Find where the given text appears and provide that cell's center as [X, Y] coordinate. 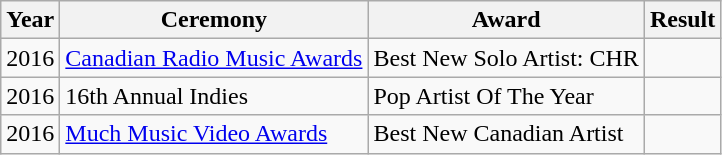
Much Music Video Awards [214, 134]
Ceremony [214, 20]
Best New Solo Artist: CHR [506, 58]
Canadian Radio Music Awards [214, 58]
Year [30, 20]
16th Annual Indies [214, 96]
Award [506, 20]
Pop Artist Of The Year [506, 96]
Best New Canadian Artist [506, 134]
Result [682, 20]
